Return [x, y] of the center of cell containing provided text 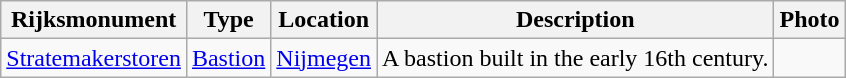
Nijmegen [324, 58]
Photo [810, 20]
Rijksmonument [94, 20]
Stratemakerstoren [94, 58]
Location [324, 20]
Bastion [228, 58]
A bastion built in the early 16th century. [576, 58]
Type [228, 20]
Description [576, 20]
